Output the (x, y) coordinate of the center of the cell containing the given text.  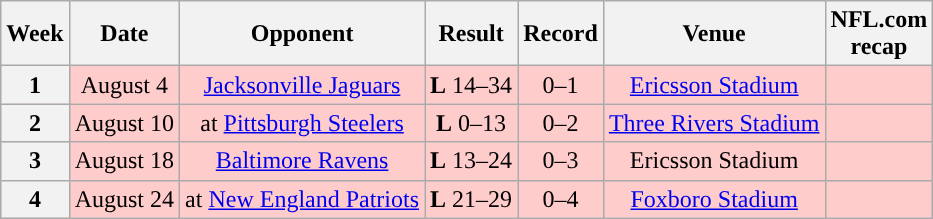
L 13–24 (472, 161)
L 14–34 (472, 85)
1 (35, 85)
Result (472, 34)
0–3 (561, 161)
4 (35, 199)
August 18 (124, 161)
at Pittsburgh Steelers (302, 123)
L 0–13 (472, 123)
3 (35, 161)
0–2 (561, 123)
L 21–29 (472, 199)
Opponent (302, 34)
at New England Patriots (302, 199)
Week (35, 34)
August 4 (124, 85)
Foxboro Stadium (714, 199)
0–4 (561, 199)
0–1 (561, 85)
Three Rivers Stadium (714, 123)
August 10 (124, 123)
2 (35, 123)
Jacksonville Jaguars (302, 85)
Venue (714, 34)
NFL.comrecap (879, 34)
Baltimore Ravens (302, 161)
Record (561, 34)
Date (124, 34)
August 24 (124, 199)
